Identify which cell holds the provided text, then report its [X, Y] central coordinate. 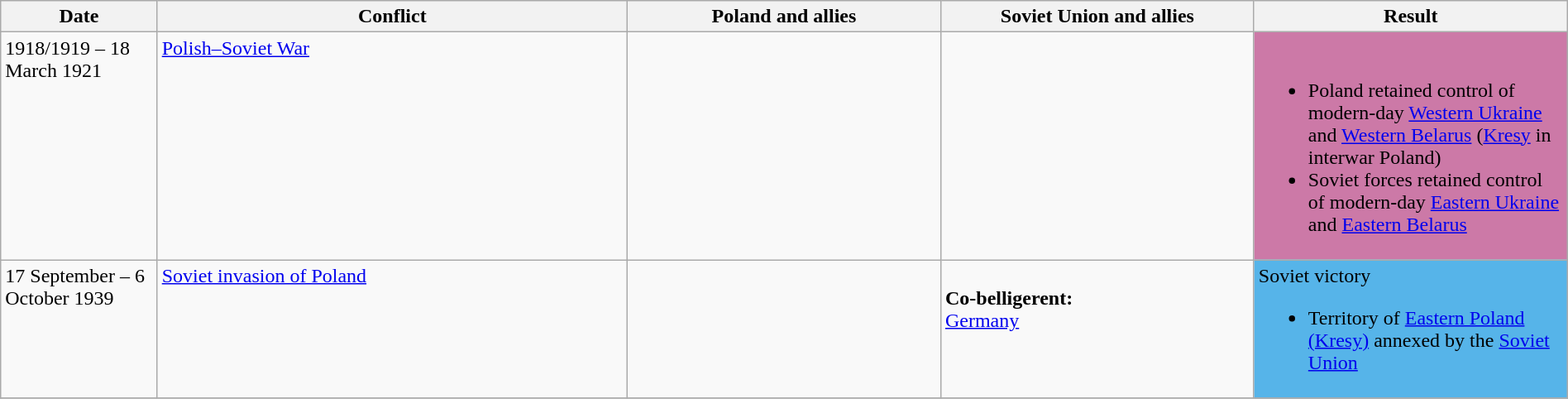
Result [1411, 17]
Conflict [392, 17]
Polish–Soviet War [392, 146]
Poland and allies [784, 17]
Co-belligerent: Germany [1097, 329]
Date [79, 17]
Soviet Union and allies [1097, 17]
Soviet victoryTerritory of Eastern Poland (Kresy) annexed by the Soviet Union [1411, 329]
1918/1919 – 18 March 1921 [79, 146]
17 September – 6 October 1939 [79, 329]
Soviet invasion of Poland [392, 329]
